Capture the cell that displays the provided text and extract its [x, y] central coordinate. 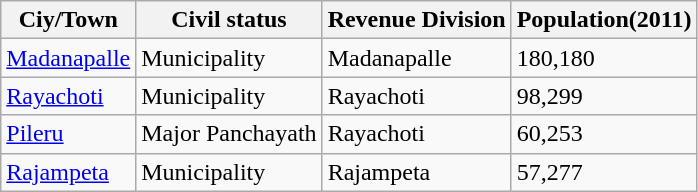
Major Panchayath [229, 134]
Revenue Division [416, 20]
180,180 [604, 58]
Pileru [68, 134]
Population(2011) [604, 20]
Civil status [229, 20]
57,277 [604, 172]
Ciy/Town [68, 20]
98,299 [604, 96]
60,253 [604, 134]
